From the cell containing the given text, extract its center point as (X, Y) coordinate. 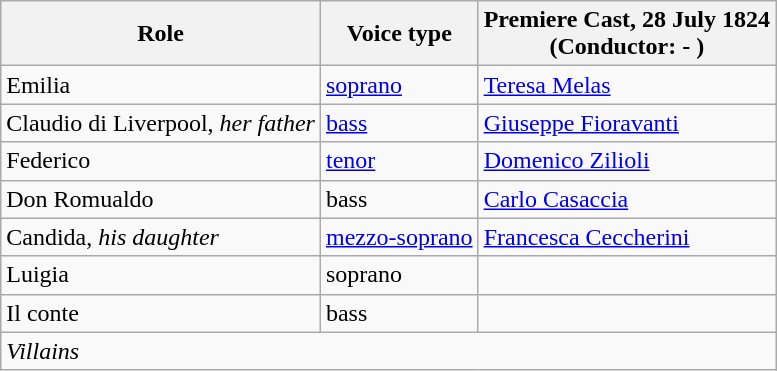
tenor (399, 161)
Francesca Ceccherini (626, 237)
Domenico Zilioli (626, 161)
Federico (161, 161)
Emilia (161, 85)
Teresa Melas (626, 85)
Claudio di Liverpool, her father (161, 123)
Villains (388, 351)
Giuseppe Fioravanti (626, 123)
Candida, his daughter (161, 237)
Premiere Cast, 28 July 1824(Conductor: - ) (626, 34)
Don Romualdo (161, 199)
Voice type (399, 34)
Luigia (161, 275)
mezzo-soprano (399, 237)
Il conte (161, 313)
Role (161, 34)
Carlo Casaccia (626, 199)
